Detect which cell encompasses the target text, then output its (x, y) center coordinate. 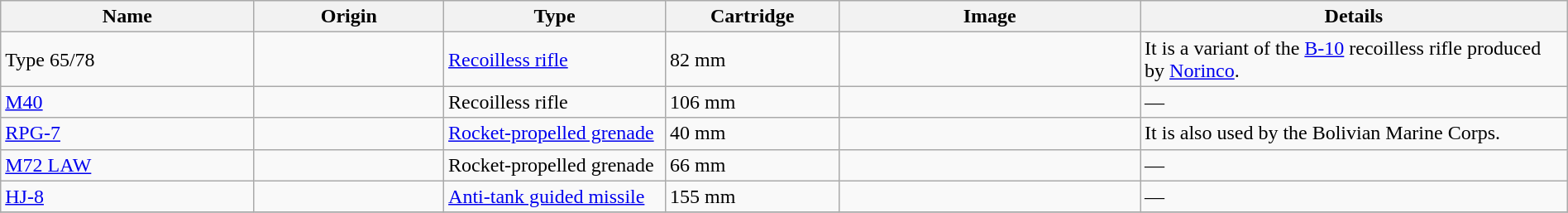
RPG-7 (127, 133)
66 mm (752, 165)
40 mm (752, 133)
Cartridge (752, 17)
155 mm (752, 196)
106 mm (752, 102)
Image (990, 17)
Origin (349, 17)
HJ-8 (127, 196)
It is a variant of the B-10 recoilless rifle produced by Norinco. (1355, 60)
It is also used by the Bolivian Marine Corps. (1355, 133)
Type 65/78 (127, 60)
82 mm (752, 60)
Type (555, 17)
M40 (127, 102)
Name (127, 17)
M72 LAW (127, 165)
Details (1355, 17)
Anti-tank guided missile (555, 196)
